Extract the [X, Y] coordinate from the center of the cell holding the provided text.  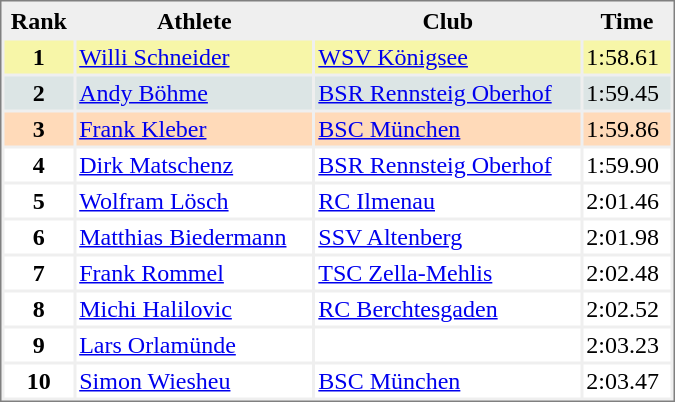
Frank Rommel [194, 272]
Frank Kleber [194, 128]
2:02.48 [626, 272]
Matthias Biedermann [194, 236]
Time [626, 20]
5 [38, 200]
Club [448, 20]
Michi Halilovic [194, 308]
2:03.47 [626, 380]
4 [38, 164]
Willi Schneider [194, 56]
2 [38, 92]
SSV Altenberg [448, 236]
TSC Zella-Mehlis [448, 272]
RC Berchtesgaden [448, 308]
1:59.86 [626, 128]
2:02.52 [626, 308]
Rank [38, 20]
7 [38, 272]
2:03.23 [626, 344]
Dirk Matschenz [194, 164]
1:58.61 [626, 56]
2:01.46 [626, 200]
3 [38, 128]
1:59.45 [626, 92]
WSV Königsee [448, 56]
8 [38, 308]
2:01.98 [626, 236]
1 [38, 56]
Athlete [194, 20]
9 [38, 344]
Lars Orlamünde [194, 344]
Wolfram Lösch [194, 200]
1:59.90 [626, 164]
6 [38, 236]
Simon Wiesheu [194, 380]
RC Ilmenau [448, 200]
Andy Böhme [194, 92]
10 [38, 380]
